Locate the cell with the specified text and output its [X, Y] center coordinate. 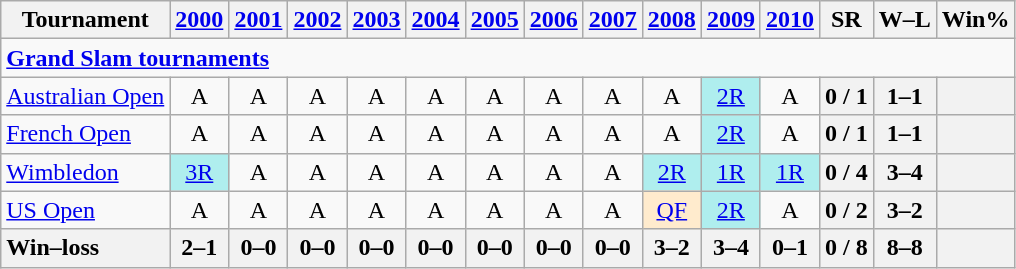
US Open [86, 210]
2005 [494, 20]
2008 [672, 20]
2002 [318, 20]
2010 [790, 20]
0 / 4 [846, 172]
2000 [200, 20]
8–8 [904, 248]
Wimbledon [86, 172]
2–1 [200, 248]
2009 [730, 20]
0 / 2 [846, 210]
2004 [436, 20]
QF [672, 210]
0–1 [790, 248]
2006 [554, 20]
Tournament [86, 20]
Australian Open [86, 96]
2003 [376, 20]
Win% [976, 20]
SR [846, 20]
0 / 8 [846, 248]
W–L [904, 20]
Grand Slam tournaments [508, 58]
3R [200, 172]
Win–loss [86, 248]
2007 [612, 20]
2001 [258, 20]
French Open [86, 134]
